Provide the (X, Y) coordinate of the cell's center where the given text is located.  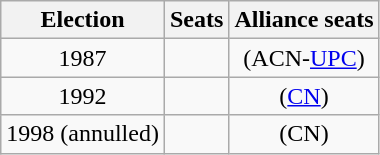
Alliance seats (304, 20)
Seats (196, 20)
1992 (83, 96)
Election (83, 20)
(ACN-UPC) (304, 58)
1987 (83, 58)
1998 (annulled) (83, 134)
